Search for the cell housing the specified text and yield its [x, y] center coordinate. 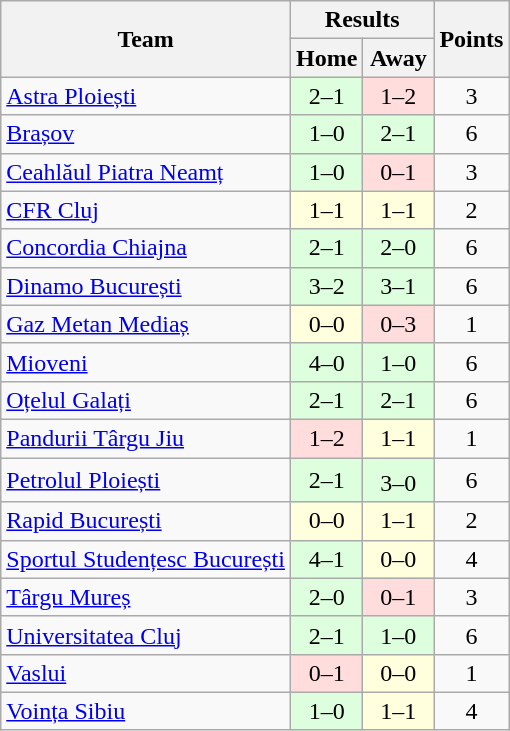
Petrolul Ploiești [146, 480]
Târgu Mureș [146, 597]
3–0 [398, 480]
Rapid București [146, 521]
4–0 [326, 362]
Pandurii Târgu Jiu [146, 438]
Gaz Metan Mediaș [146, 324]
3–1 [398, 286]
Astra Ploiești [146, 96]
Home [326, 58]
0–3 [398, 324]
Vaslui [146, 673]
Brașov [146, 134]
Points [472, 39]
Away [398, 58]
Concordia Chiajna [146, 248]
Oțelul Galați [146, 400]
CFR Cluj [146, 210]
Mioveni [146, 362]
Sportul Studențesc București [146, 559]
Dinamo București [146, 286]
Results [362, 20]
4–1 [326, 559]
Universitatea Cluj [146, 635]
Ceahlăul Piatra Neamț [146, 172]
Voința Sibiu [146, 711]
3–2 [326, 286]
Team [146, 39]
